Scan for the cell matching the given text and deliver its (X, Y) coordinate at center. 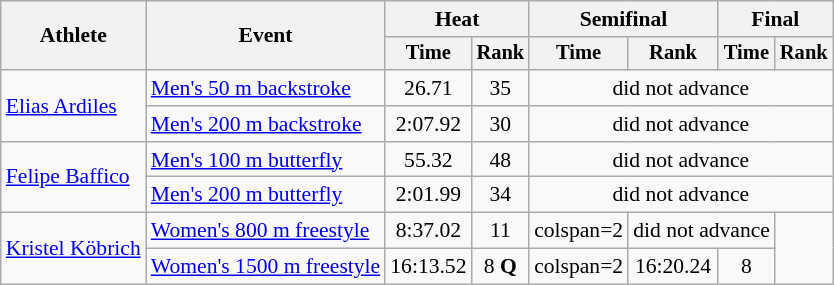
Semifinal (624, 19)
48 (501, 160)
Men's 200 m butterfly (266, 195)
2:01.99 (428, 195)
2:07.92 (428, 124)
55.32 (428, 160)
Felipe Baffico (74, 178)
Final (776, 19)
Women's 1500 m freestyle (266, 267)
34 (501, 195)
Men's 100 m butterfly (266, 160)
35 (501, 88)
8:37.02 (428, 231)
8 Q (501, 267)
Event (266, 36)
16:13.52 (428, 267)
Athlete (74, 36)
Men's 50 m backstroke (266, 88)
26.71 (428, 88)
Heat (457, 19)
Kristel Köbrich (74, 248)
Elias Ardiles (74, 106)
Men's 200 m backstroke (266, 124)
8 (746, 267)
16:20.24 (673, 267)
11 (501, 231)
30 (501, 124)
Women's 800 m freestyle (266, 231)
